Provide the [x, y] coordinate of the cell's center where the given text is located.  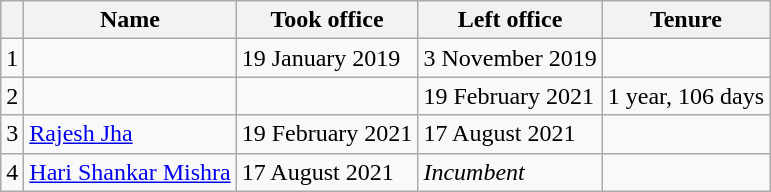
3 [12, 134]
Name [130, 20]
1 [12, 58]
4 [12, 172]
Hari Shankar Mishra [130, 172]
Took office [327, 20]
3 November 2019 [510, 58]
1 year, 106 days [686, 96]
Incumbent [510, 172]
Rajesh Jha [130, 134]
Left office [510, 20]
19 January 2019 [327, 58]
2 [12, 96]
Tenure [686, 20]
